Return the [x, y] coordinate for the center point of the cell that contains the specified text.  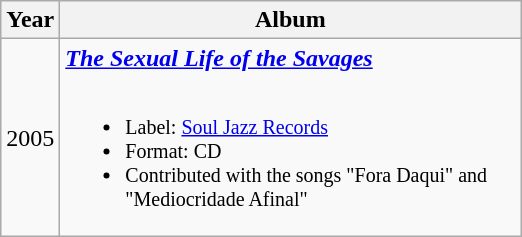
Year [30, 20]
The Sexual Life of the SavagesLabel: Soul Jazz RecordsFormat: CDContributed with the songs "Fora Daqui" and "Mediocridade Afinal" [290, 138]
2005 [30, 138]
Album [290, 20]
